Identify which cell holds the provided text, then report its [X, Y] central coordinate. 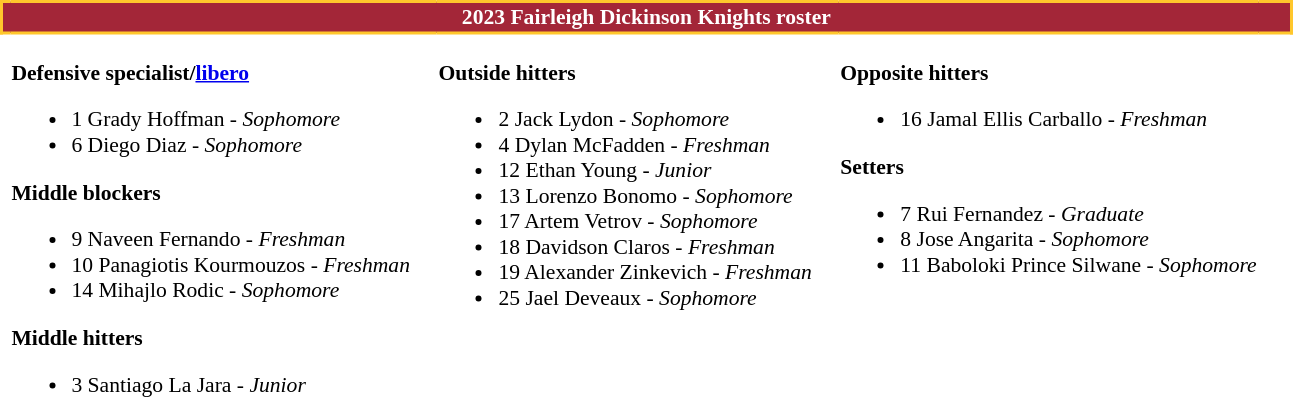
2023 Fairleigh Dickinson Knights roster [647, 18]
